Locate the cell with the specified text and output its [X, Y] center coordinate. 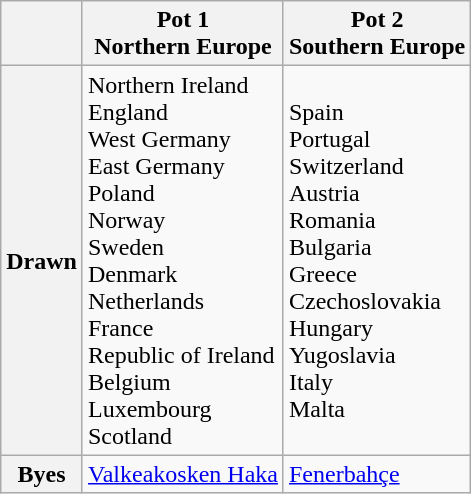
Drawn [42, 260]
Pot 1Northern Europe [182, 34]
Pot 2Southern Europe [376, 34]
Byes [42, 474]
SpainPortugalSwitzerlandAustriaRomaniaBulgariaGreeceCzechoslovakiaHungaryYugoslaviaItalyMalta [376, 260]
Northern IrelandEnglandWest GermanyEast GermanyPolandNorwaySwedenDenmarkNetherlandsFranceRepublic of IrelandBelgiumLuxembourgScotland [182, 260]
Valkeakosken Haka [182, 474]
Fenerbahçe [376, 474]
